Pinpoint the cell where the given text exists, returning its (x, y) midpoint coordinate. 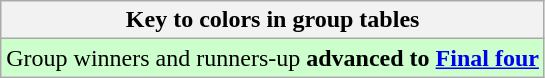
Key to colors in group tables (273, 20)
Group winners and runners-up advanced to Final four (273, 58)
